Scan for the cell matching the given text and deliver its [x, y] coordinate at center. 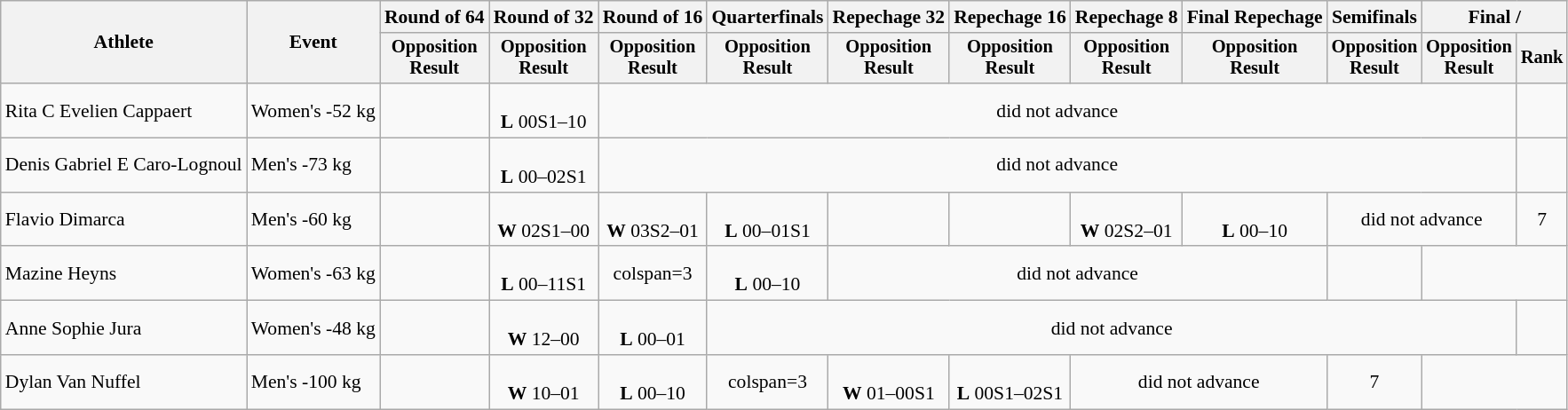
Semifinals [1374, 17]
Anne Sophie Jura [124, 328]
W 02S1–00 [543, 220]
Rank [1542, 59]
Round of 32 [543, 17]
Women's -48 kg [313, 328]
Quarterfinals [767, 17]
L 00–01S1 [767, 220]
L 00S1–02S1 [1010, 382]
Repechage 16 [1010, 17]
Denis Gabriel E Caro-Lognoul [124, 165]
W 02S2–01 [1127, 220]
W 01–00S1 [890, 382]
Athlete [124, 43]
W 12–00 [543, 328]
L 00–02S1 [543, 165]
L 00–11S1 [543, 273]
Women's -63 kg [313, 273]
Round of 16 [653, 17]
Repechage 32 [890, 17]
Round of 64 [435, 17]
Dylan Van Nuffel [124, 382]
Repechage 8 [1127, 17]
Men's -60 kg [313, 220]
Final Repechage [1255, 17]
Men's -73 kg [313, 165]
W 03S2–01 [653, 220]
Final / [1494, 17]
Rita C Evelien Cappaert [124, 110]
L 00S1–10 [543, 110]
Men's -100 kg [313, 382]
Women's -52 kg [313, 110]
W 10–01 [543, 382]
Flavio Dimarca [124, 220]
Event [313, 43]
Mazine Heyns [124, 273]
L 00–01 [653, 328]
